Return (x, y) of the center of cell containing provided text 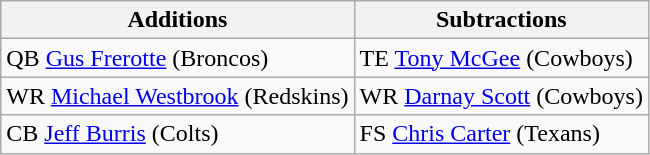
WR Michael Westbrook (Redskins) (178, 96)
FS Chris Carter (Texans) (501, 134)
CB Jeff Burris (Colts) (178, 134)
Additions (178, 20)
Subtractions (501, 20)
TE Tony McGee (Cowboys) (501, 58)
WR Darnay Scott (Cowboys) (501, 96)
QB Gus Frerotte (Broncos) (178, 58)
